Find where the given text appears and provide that cell's center as (x, y) coordinate. 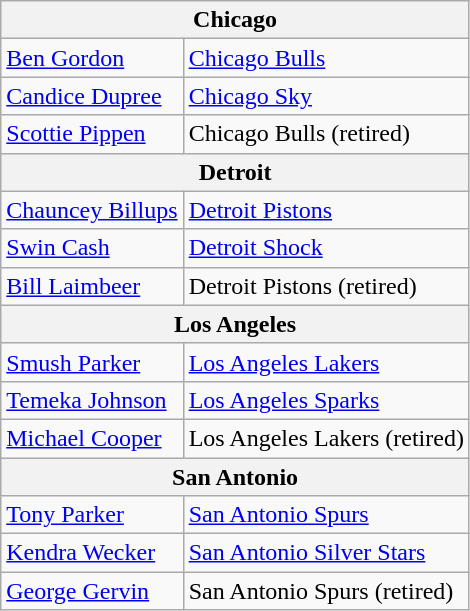
Smush Parker (92, 362)
Chicago Bulls (retired) (326, 134)
Bill Laimbeer (92, 286)
San Antonio Spurs (326, 515)
Kendra Wecker (92, 553)
Scottie Pippen (92, 134)
Chauncey Billups (92, 210)
Los Angeles (236, 324)
Detroit Pistons (retired) (326, 286)
Swin Cash (92, 248)
Candice Dupree (92, 96)
Michael Cooper (92, 438)
Tony Parker (92, 515)
Chicago (236, 20)
San Antonio Silver Stars (326, 553)
Detroit Shock (326, 248)
Chicago Bulls (326, 58)
Temeka Johnson (92, 400)
Los Angeles Lakers (retired) (326, 438)
Detroit Pistons (326, 210)
Ben Gordon (92, 58)
San Antonio (236, 477)
Detroit (236, 172)
Los Angeles Sparks (326, 400)
Los Angeles Lakers (326, 362)
San Antonio Spurs (retired) (326, 591)
Chicago Sky (326, 96)
George Gervin (92, 591)
